Scan for the cell matching the given text and deliver its (X, Y) coordinate at center. 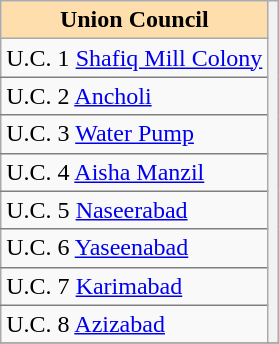
U.C. 5 Naseerabad (134, 210)
U.C. 2 Ancholi (134, 96)
U.C. 1 Shafiq Mill Colony (134, 58)
U.C. 8 Azizabad (134, 324)
U.C. 3 Water Pump (134, 134)
U.C. 7 Karimabad (134, 286)
U.C. 4 Aisha Manzil (134, 172)
Union Council (134, 20)
U.C. 6 Yaseenabad (134, 248)
